From the cell containing the given text, extract its center point as (x, y) coordinate. 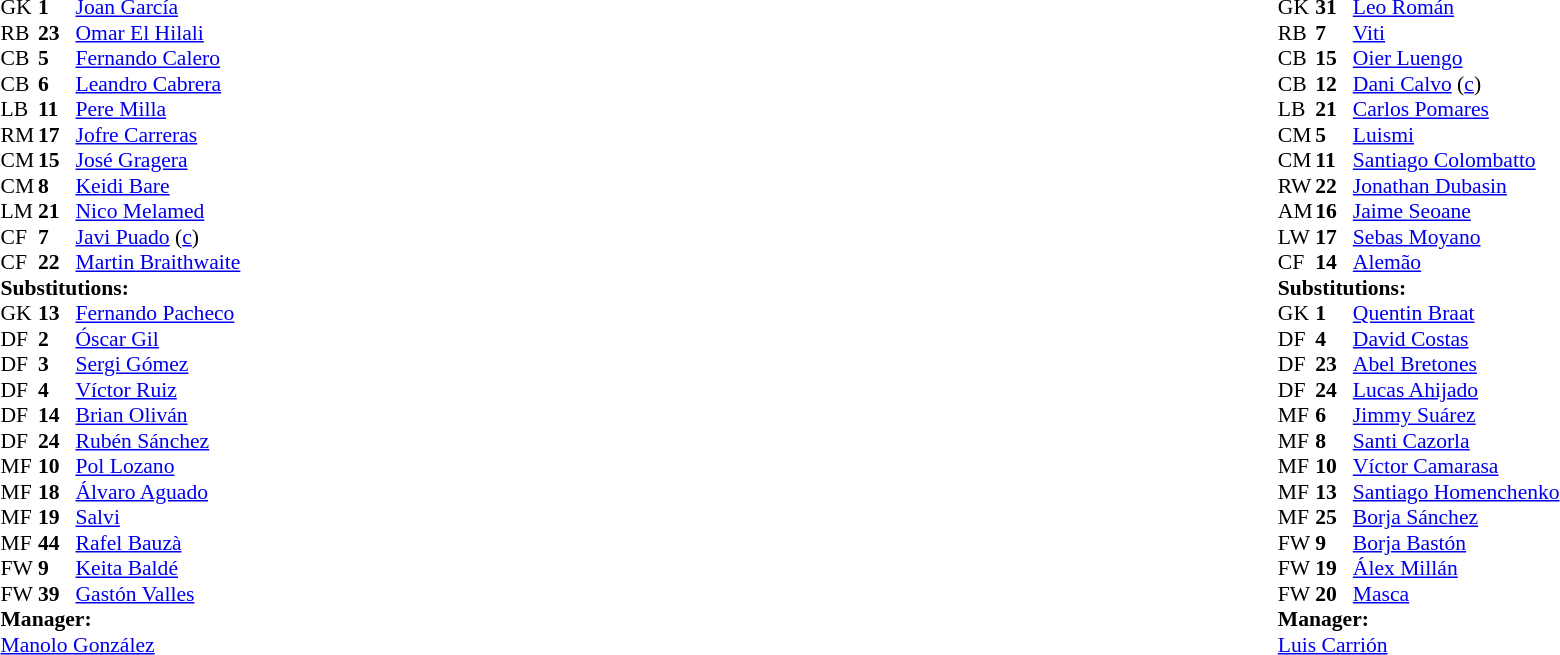
LM (19, 211)
Santi Cazorla (1456, 441)
Brian Oliván (158, 415)
Rafel Bauzà (158, 543)
Omar El Hilali (158, 33)
Dani Calvo (c) (1456, 84)
Jofre Carreras (158, 135)
Masca (1456, 594)
Alemão (1456, 263)
David Costas (1456, 339)
Nico Melamed (158, 211)
AM (1297, 211)
LW (1297, 237)
Borja Bastón (1456, 543)
39 (57, 594)
Sergi Gómez (158, 365)
Rubén Sánchez (158, 441)
18 (57, 492)
Carlos Pomares (1456, 109)
Javi Puado (c) (158, 237)
Óscar Gil (158, 339)
Viti (1456, 33)
2 (57, 339)
Borja Sánchez (1456, 517)
RW (1297, 186)
Víctor Camarasa (1456, 467)
1 (1334, 313)
16 (1334, 211)
Jimmy Suárez (1456, 415)
Keita Baldé (158, 569)
Lucas Ahijado (1456, 390)
Pere Milla (158, 109)
20 (1334, 594)
Salvi (158, 517)
Santiago Colombatto (1456, 161)
25 (1334, 517)
Fernando Pacheco (158, 313)
Fernando Calero (158, 59)
Keidi Bare (158, 186)
Álex Millán (1456, 569)
Jaime Seoane (1456, 211)
Santiago Homenchenko (1456, 492)
Oier Luengo (1456, 59)
Gastón Valles (158, 594)
Abel Bretones (1456, 365)
Pol Lozano (158, 467)
Quentin Braat (1456, 313)
Álvaro Aguado (158, 492)
Víctor Ruiz (158, 390)
3 (57, 365)
Sebas Moyano (1456, 237)
12 (1334, 84)
Jonathan Dubasin (1456, 186)
RM (19, 135)
Luismi (1456, 135)
44 (57, 543)
José Gragera (158, 161)
Leandro Cabrera (158, 84)
Martin Braithwaite (158, 263)
